Locate the cell with the specified text and output its [X, Y] center coordinate. 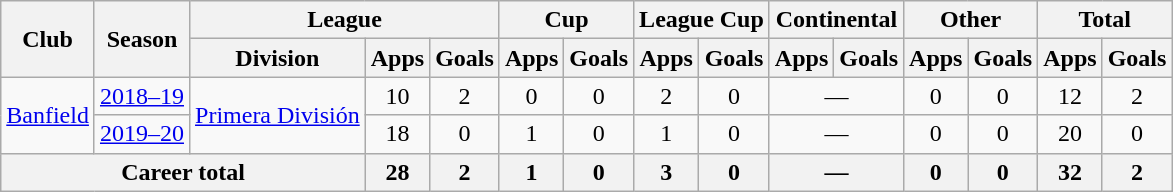
12 [1070, 96]
Other [971, 20]
Season [142, 39]
Club [48, 39]
32 [1070, 172]
10 [397, 96]
28 [397, 172]
Division [278, 58]
Primera División [278, 115]
3 [666, 172]
Career total [183, 172]
Cup [566, 20]
League Cup [702, 20]
2018–19 [142, 96]
18 [397, 134]
2019–20 [142, 134]
20 [1070, 134]
Continental [836, 20]
Banfield [48, 115]
Total [1105, 20]
League [345, 20]
